Return [X, Y] of the center of cell containing provided text 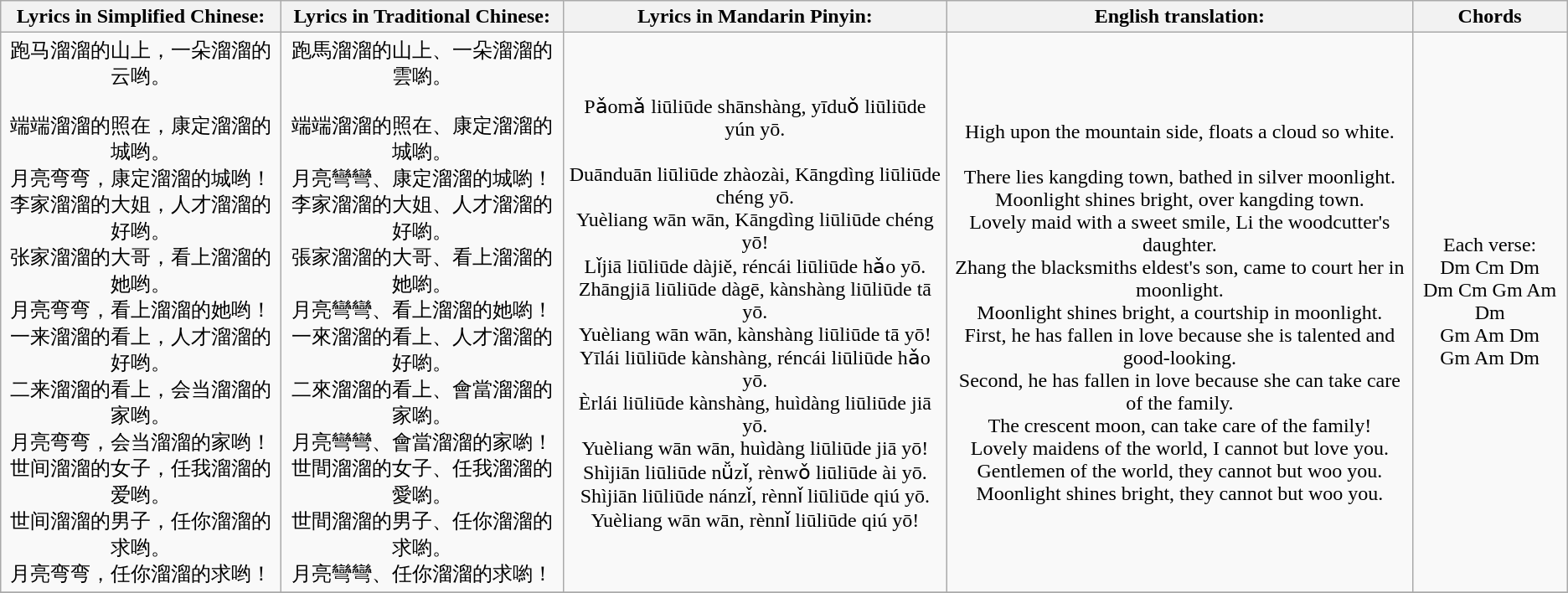
Lyrics in Mandarin Pinyin: [756, 17]
Lyrics in Traditional Chinese: [422, 17]
Lyrics in Simplified Chinese: [141, 17]
English translation: [1179, 17]
Chords [1489, 17]
Each verse:Dm Cm DmDm Cm Gm Am DmGm Am DmGm Am Dm [1489, 312]
